Capture the cell that displays the provided text and extract its (x, y) central coordinate. 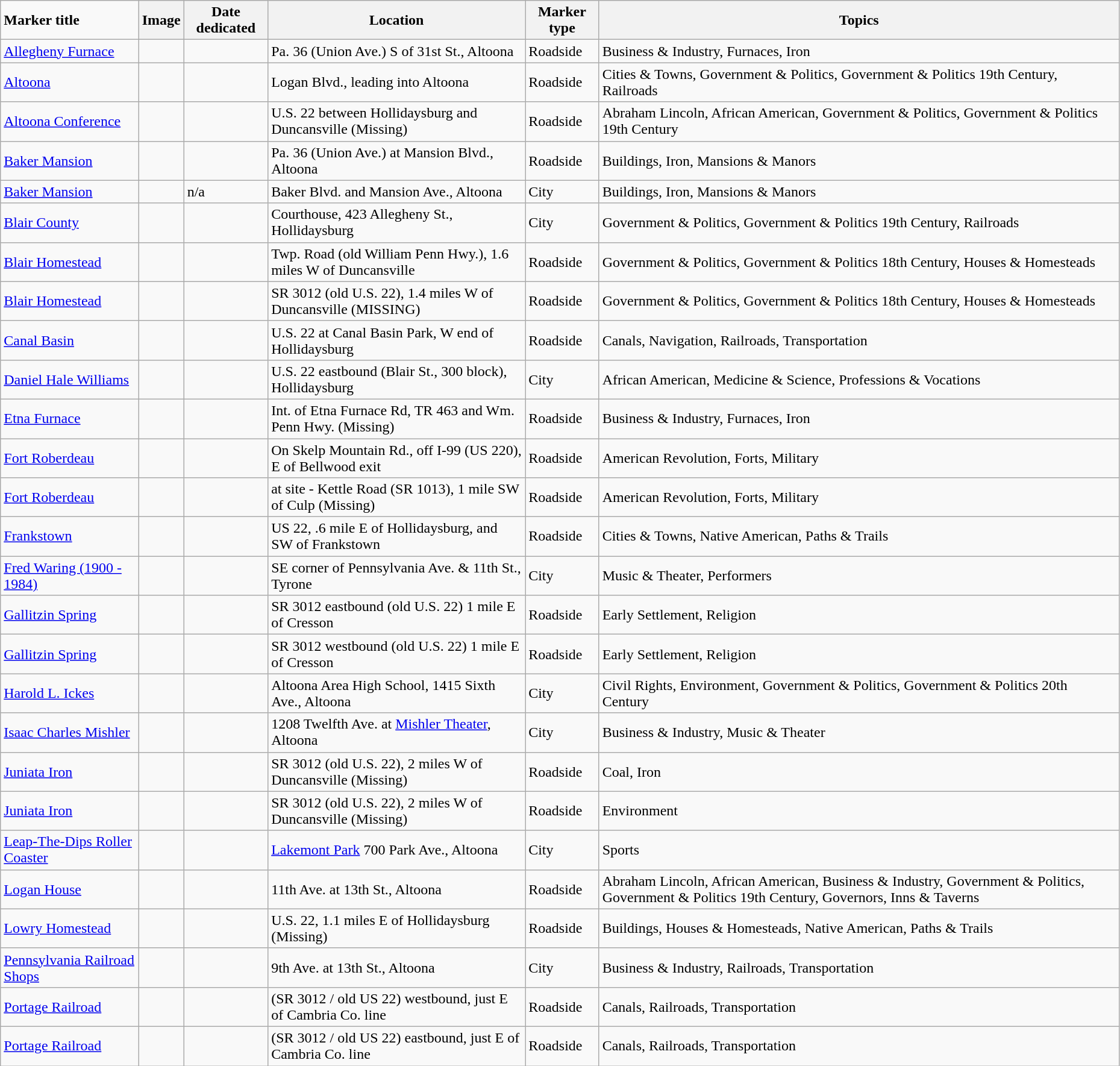
Cities & Towns, Native American, Paths & Trails (859, 536)
Logan Blvd., leading into Altoona (396, 82)
1208 Twelfth Ave. at Mishler Theater, Altoona (396, 733)
African American, Medicine & Science, Professions & Vocations (859, 380)
Music & Theater, Performers (859, 576)
Business & Industry, Music & Theater (859, 733)
Pa. 36 (Union Ave.) at Mansion Blvd., Altoona (396, 160)
Pa. 36 (Union Ave.) S of 31st St., Altoona (396, 51)
Fred Waring (1900 - 1984) (70, 576)
Abraham Lincoln, African American, Business & Industry, Government & Politics, Government & Politics 19th Century, Governors, Inns & Taverns (859, 889)
Lowry Homestead (70, 928)
11th Ave. at 13th St., Altoona (396, 889)
SR 3012 (old U.S. 22), 1.4 miles W of Duncansville (MISSING) (396, 301)
On Skelp Mountain Rd., off I-99 (US 220), E of Bellwood exit (396, 458)
Int. of Etna Furnace Rd, TR 463 and Wm. Penn Hwy. (Missing) (396, 418)
Buildings, Houses & Homesteads, Native American, Paths & Trails (859, 928)
U.S. 22 between Hollidaysburg and Duncansville (Missing) (396, 122)
(SR 3012 / old US 22) eastbound, just E of Cambria Co. line (396, 1046)
at site - Kettle Road (SR 1013), 1 mile SW of Culp (Missing) (396, 498)
Canals, Navigation, Railroads, Transportation (859, 340)
Allegheny Furnace (70, 51)
Civil Rights, Environment, Government & Politics, Government & Politics 20th Century (859, 693)
Frankstown (70, 536)
Marker title (70, 20)
U.S. 22, 1.1 miles E of Hollidaysburg (Missing) (396, 928)
Environment (859, 811)
Pennsylvania Railroad Shops (70, 968)
Topics (859, 20)
Date dedicated (225, 20)
US 22, .6 mile E of Hollidaysburg, and SW of Frankstown (396, 536)
9th Ave. at 13th St., Altoona (396, 968)
Altoona Conference (70, 122)
Business & Industry, Railroads, Transportation (859, 968)
Logan House (70, 889)
Location (396, 20)
Altoona (70, 82)
Baker Blvd. and Mansion Ave., Altoona (396, 192)
Abraham Lincoln, African American, Government & Politics, Government & Politics 19th Century (859, 122)
Canal Basin (70, 340)
Government & Politics, Government & Politics 19th Century, Railroads (859, 223)
Leap-The-Dips Roller Coaster (70, 850)
Sports (859, 850)
Isaac Charles Mishler (70, 733)
Harold L. Ickes (70, 693)
Daniel Hale Williams (70, 380)
U.S. 22 at Canal Basin Park, W end of Hollidaysburg (396, 340)
Cities & Towns, Government & Politics, Government & Politics 19th Century, Railroads (859, 82)
Lakemont Park 700 Park Ave., Altoona (396, 850)
Blair County (70, 223)
Twp. Road (old William Penn Hwy.), 1.6 miles W of Duncansville (396, 262)
Courthouse, 423 Allegheny St., Hollidaysburg (396, 223)
SR 3012 westbound (old U.S. 22) 1 mile E of Cresson (396, 654)
U.S. 22 eastbound (Blair St., 300 block), Hollidaysburg (396, 380)
n/a (225, 192)
Etna Furnace (70, 418)
Altoona Area High School, 1415 Sixth Ave., Altoona (396, 693)
SR 3012 eastbound (old U.S. 22) 1 mile E of Cresson (396, 615)
Marker type (563, 20)
Image (161, 20)
Coal, Iron (859, 771)
SE corner of Pennsylvania Ave. & 11th St., Tyrone (396, 576)
(SR 3012 / old US 22) westbound, just E of Cambria Co. line (396, 1006)
